Search for the cell housing the specified text and yield its (x, y) center coordinate. 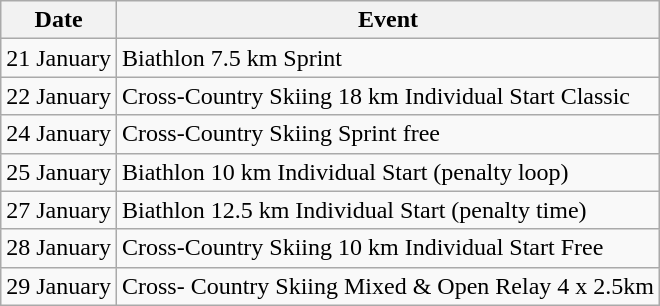
Cross-Country Skiing Sprint free (388, 134)
22 January (59, 96)
27 January (59, 210)
Date (59, 20)
21 January (59, 58)
25 January (59, 172)
24 January (59, 134)
29 January (59, 286)
28 January (59, 248)
Cross-Country Skiing 10 km Individual Start Free (388, 248)
Cross-Country Skiing 18 km Individual Start Classic (388, 96)
Biathlon 10 km Individual Start (penalty loop) (388, 172)
Cross- Country Skiing Mixed & Open Relay 4 x 2.5km (388, 286)
Biathlon 7.5 km Sprint (388, 58)
Biathlon 12.5 km Individual Start (penalty time) (388, 210)
Event (388, 20)
